Search for the cell housing the specified text and yield its [X, Y] center coordinate. 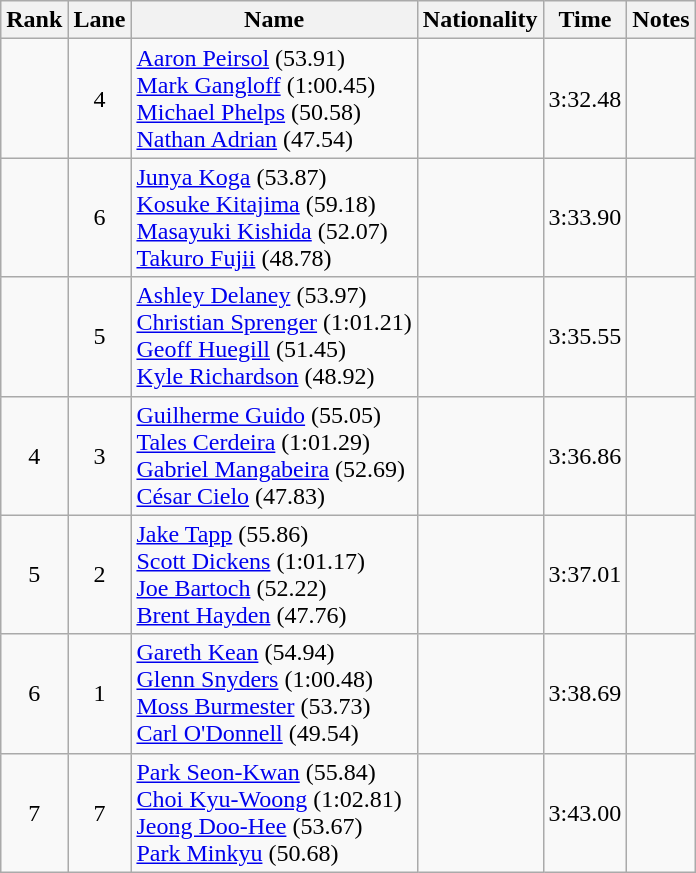
Aaron Peirsol (53.91) Mark Gangloff (1:00.45) Michael Phelps (50.58) Nathan Adrian (47.54) [274, 98]
3:43.00 [585, 812]
1 [100, 694]
3:33.90 [585, 218]
Time [585, 20]
3:36.86 [585, 456]
Notes [661, 20]
3:35.55 [585, 336]
Guilherme Guido (55.05) Tales Cerdeira (1:01.29) Gabriel Mangabeira (52.69) César Cielo (47.83) [274, 456]
2 [100, 574]
Nationality [480, 20]
Park Seon-Kwan (55.84) Choi Kyu-Woong (1:02.81) Jeong Doo-Hee (53.67) Park Minkyu (50.68) [274, 812]
Lane [100, 20]
3:37.01 [585, 574]
Name [274, 20]
Rank [34, 20]
3:32.48 [585, 98]
3:38.69 [585, 694]
Ashley Delaney (53.97) Christian Sprenger (1:01.21) Geoff Huegill (51.45) Kyle Richardson (48.92) [274, 336]
Gareth Kean (54.94) Glenn Snyders (1:00.48) Moss Burmester (53.73) Carl O'Donnell (49.54) [274, 694]
Junya Koga (53.87) Kosuke Kitajima (59.18) Masayuki Kishida (52.07) Takuro Fujii (48.78) [274, 218]
Jake Tapp (55.86) Scott Dickens (1:01.17) Joe Bartoch (52.22) Brent Hayden (47.76) [274, 574]
3 [100, 456]
